For the text-containing cell, return its midpoint in [x, y] coordinate format. 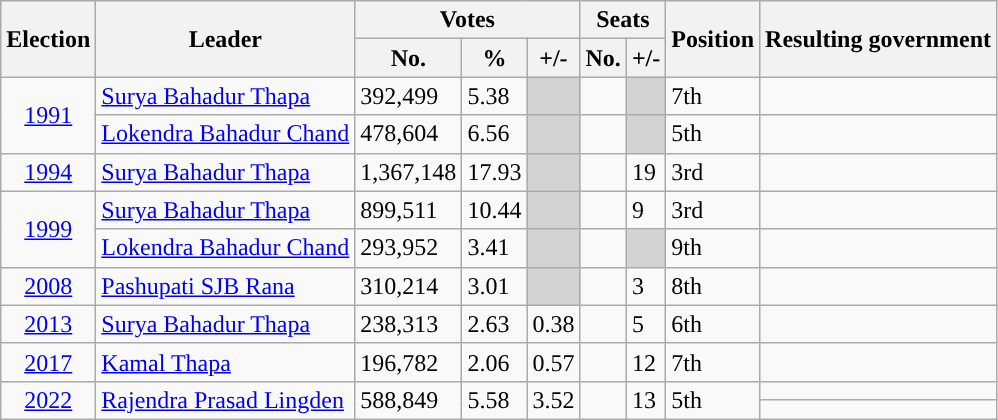
478,604 [408, 134]
1991 [48, 115]
0.38 [554, 324]
8th [713, 286]
5.58 [494, 400]
10.44 [494, 210]
Election [48, 39]
6th [713, 324]
Votes [468, 20]
3.52 [554, 400]
1,367,148 [408, 172]
Position [713, 39]
5 [646, 324]
Seats [623, 20]
2013 [48, 324]
293,952 [408, 248]
392,499 [408, 96]
Pashupati SJB Rana [226, 286]
9 [646, 210]
17.93 [494, 172]
2.06 [494, 362]
13 [646, 400]
196,782 [408, 362]
2017 [48, 362]
310,214 [408, 286]
3.41 [494, 248]
9th [713, 248]
5.38 [494, 96]
2022 [48, 400]
588,849 [408, 400]
238,313 [408, 324]
2.63 [494, 324]
1994 [48, 172]
12 [646, 362]
1999 [48, 229]
6.56 [494, 134]
899,511 [408, 210]
3 [646, 286]
2008 [48, 286]
19 [646, 172]
3.01 [494, 286]
Kamal Thapa [226, 362]
0.57 [554, 362]
Resulting government [878, 39]
Leader [226, 39]
Rajendra Prasad Lingden [226, 400]
% [494, 58]
